Pinpoint the cell where the given text exists, returning its [x, y] midpoint coordinate. 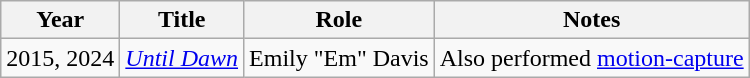
Year [60, 20]
Until Dawn [182, 58]
Emily "Em" Davis [340, 58]
Title [182, 20]
2015, 2024 [60, 58]
Also performed motion-capture [592, 58]
Role [340, 20]
Notes [592, 20]
